Detect which cell encompasses the target text, then output its [x, y] center coordinate. 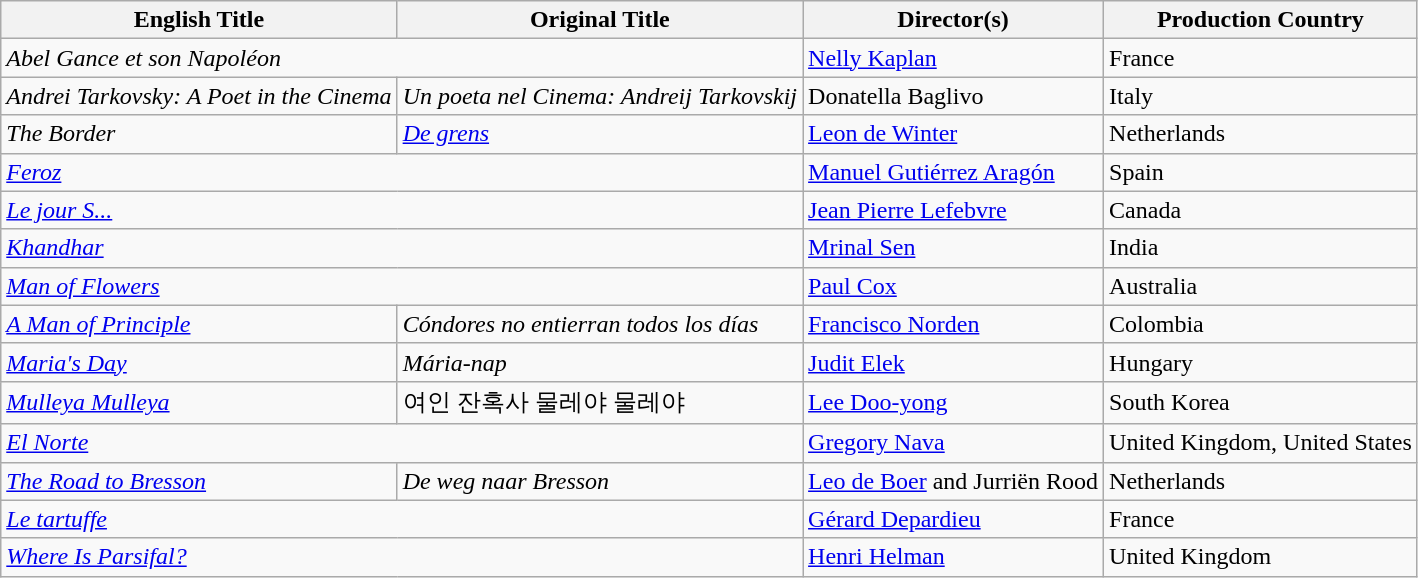
Production Country [1261, 20]
Australia [1261, 286]
Le tartuffe [402, 519]
Le jour S... [402, 210]
Henri Helman [954, 557]
Manuel Gutiérrez Aragón [954, 172]
Maria's Day [199, 362]
Leo de Boer and Jurriën Rood [954, 481]
Gregory Nava [954, 443]
Paul Cox [954, 286]
United Kingdom [1261, 557]
Judit Elek [954, 362]
Man of Flowers [402, 286]
Spain [1261, 172]
Andrei Tarkovsky: A Poet in the Cinema [199, 96]
De weg naar Bresson [600, 481]
Nelly Kaplan [954, 58]
Director(s) [954, 20]
Colombia [1261, 324]
Original Title [600, 20]
Italy [1261, 96]
Donatella Baglivo [954, 96]
Canada [1261, 210]
English Title [199, 20]
Mrinal Sen [954, 248]
Cóndores no entierran todos los días [600, 324]
De grens [600, 134]
Jean Pierre Lefebvre [954, 210]
Khandhar [402, 248]
South Korea [1261, 402]
The Road to Bresson [199, 481]
The Border [199, 134]
Mária-nap [600, 362]
Leon de Winter [954, 134]
Hungary [1261, 362]
Gérard Depardieu [954, 519]
Mulleya Mulleya [199, 402]
Francisco Norden [954, 324]
Abel Gance et son Napoléon [402, 58]
A Man of Principle [199, 324]
India [1261, 248]
United Kingdom, United States [1261, 443]
Un poeta nel Cinema: Andreij Tarkovskij [600, 96]
Feroz [402, 172]
여인 잔혹사 물레야 물레야 [600, 402]
Lee Doo-yong [954, 402]
Where Is Parsifal? [402, 557]
El Norte [402, 443]
